Search for the cell housing the specified text and yield its (X, Y) center coordinate. 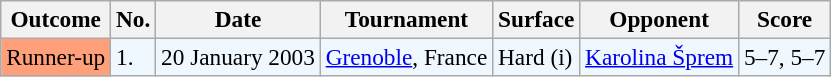
Score (784, 19)
Surface (536, 19)
1. (134, 57)
Karolina Šprem (660, 57)
Date (238, 19)
Tournament (406, 19)
Opponent (660, 19)
Grenoble, France (406, 57)
Outcome (56, 19)
Runner-up (56, 57)
5–7, 5–7 (784, 57)
Hard (i) (536, 57)
20 January 2003 (238, 57)
No. (134, 19)
